Provide the (x, y) coordinate of the cell's center where the given text is located.  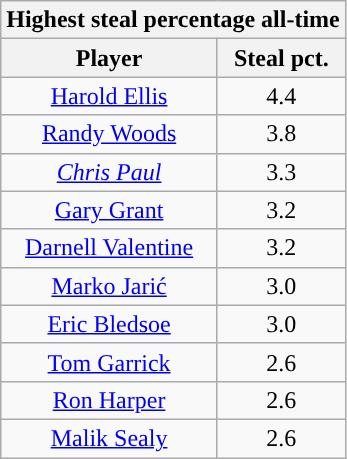
Ron Harper (110, 400)
3.8 (281, 134)
3.3 (281, 172)
Gary Grant (110, 210)
Tom Garrick (110, 362)
Malik Sealy (110, 438)
Marko Jarić (110, 286)
Highest steal percentage all-time (174, 20)
4.4 (281, 96)
Darnell Valentine (110, 248)
Eric Bledsoe (110, 324)
Randy Woods (110, 134)
Steal pct. (281, 58)
Harold Ellis (110, 96)
Chris Paul (110, 172)
Player (110, 58)
